Detect which cell encompasses the target text, then output its (x, y) center coordinate. 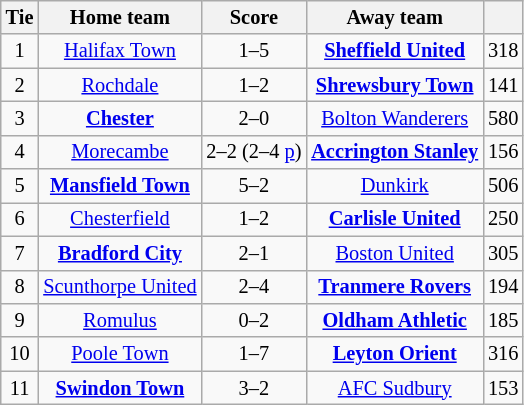
Poole Town (120, 354)
9 (20, 320)
AFC Sudbury (394, 388)
250 (503, 219)
Dunkirk (394, 186)
153 (503, 388)
6 (20, 219)
2 (20, 85)
Score (254, 17)
Home team (120, 17)
156 (503, 152)
8 (20, 287)
316 (503, 354)
Tranmere Rovers (394, 287)
2–0 (254, 118)
185 (503, 320)
Sheffield United (394, 51)
Swindon Town (120, 388)
580 (503, 118)
3 (20, 118)
Carlisle United (394, 219)
0–2 (254, 320)
Romulus (120, 320)
Mansfield Town (120, 186)
Accrington Stanley (394, 152)
11 (20, 388)
1–5 (254, 51)
Rochdale (120, 85)
194 (503, 287)
Chesterfield (120, 219)
Morecambe (120, 152)
Tie (20, 17)
3–2 (254, 388)
Shrewsbury Town (394, 85)
7 (20, 253)
Away team (394, 17)
Chester (120, 118)
318 (503, 51)
5–2 (254, 186)
506 (503, 186)
2–1 (254, 253)
Leyton Orient (394, 354)
Scunthorpe United (120, 287)
Halifax Town (120, 51)
1–7 (254, 354)
1 (20, 51)
305 (503, 253)
5 (20, 186)
Oldham Athletic (394, 320)
Bradford City (120, 253)
4 (20, 152)
141 (503, 85)
10 (20, 354)
2–2 (2–4 p) (254, 152)
Bolton Wanderers (394, 118)
2–4 (254, 287)
Boston United (394, 253)
